Scan for the cell matching the given text and deliver its [X, Y] coordinate at center. 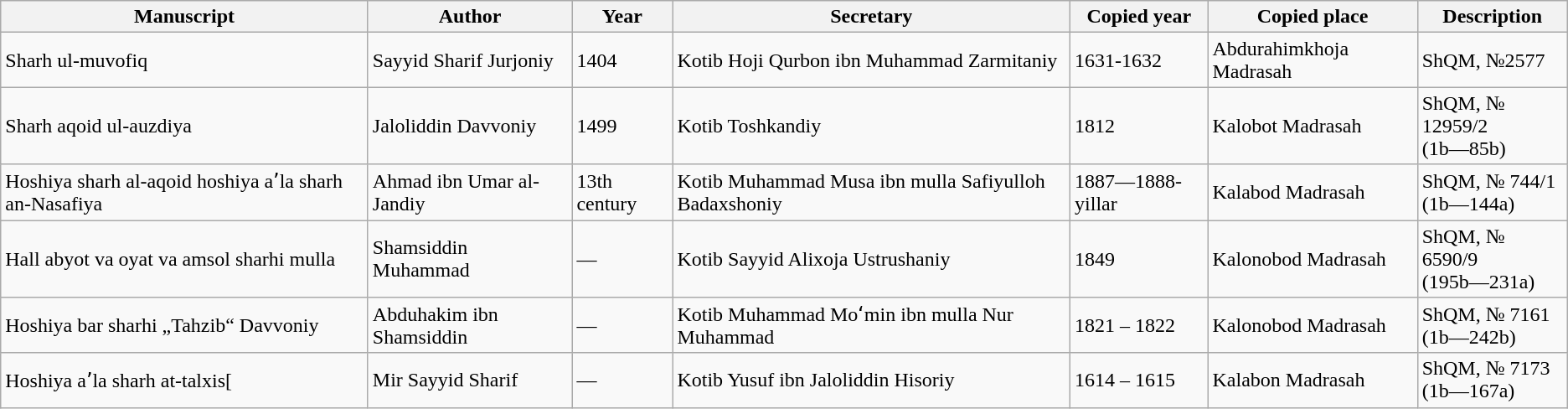
Kotib Muhammad Moʻmin ibn mulla Nur Muhammad [871, 325]
Shamsiddin Muhammad [470, 258]
Hoshiya bar sharhi „Tahzib“ Davvoniy [184, 325]
Kotib Muhammad Musa ibn mulla Safiyulloh Badaxshoniy [871, 193]
Hall abyot va oyat va amsol sharhi mulla [184, 258]
Kotib Sayyid Alixoja Ustrushaniy [871, 258]
ShQM, №2577 [1493, 60]
Ahmad ibn Umar al-Jandiy [470, 193]
Author [470, 17]
Kalabod Madrasah [1313, 193]
1887—1888-yillar [1139, 193]
1821 – 1822 [1139, 325]
Sharh aqoid ul-auzdiya [184, 126]
ShQM, № 12959/2(1b—85b) [1493, 126]
Mir Sayyid Sharif [470, 381]
Sharh ul-muvofiq [184, 60]
1849 [1139, 258]
1499 [622, 126]
Kotib Yusuf ibn Jaloliddin Hisoriy [871, 381]
Secretary [871, 17]
Kalobot Madrasah [1313, 126]
Hoshiya sharh al-aqoid hoshiya aʼla sharh an-Nasafiya [184, 193]
Description [1493, 17]
Abduhakim ibn Shamsiddin [470, 325]
Kotib Toshkandiy [871, 126]
Jaloliddin Davvoniy [470, 126]
Kalabon Madrasah [1313, 381]
Kotib Hoji Qurbon ibn Muhammad Zarmitaniy [871, 60]
Hoshiya aʼla sharh at-talxis[ [184, 381]
13th century [622, 193]
1404 [622, 60]
Sayyid Sharif Jurjoniy [470, 60]
Abdurahimkhoja Madrasah [1313, 60]
1812 [1139, 126]
ShQM, № 7173(1b—167a) [1493, 381]
Manuscript [184, 17]
ShQM, № 7161(1b—242b) [1493, 325]
1614 – 1615 [1139, 381]
ShQM, № 744/1(1b—144a) [1493, 193]
1631-1632 [1139, 60]
Copied place [1313, 17]
Copied year [1139, 17]
ShQM, № 6590/9(195b—231a) [1493, 258]
Year [622, 17]
